Return (X, Y) of the center of cell containing provided text 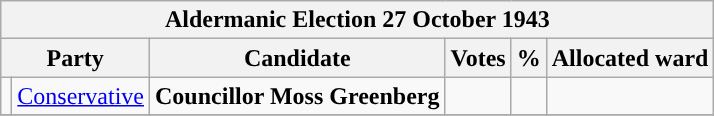
Conservative (81, 96)
Party (76, 58)
Councillor Moss Greenberg (298, 96)
% (528, 58)
Candidate (298, 58)
Allocated ward (630, 58)
Aldermanic Election 27 October 1943 (358, 20)
Votes (478, 58)
